Return (X, Y) of the center of cell containing provided text 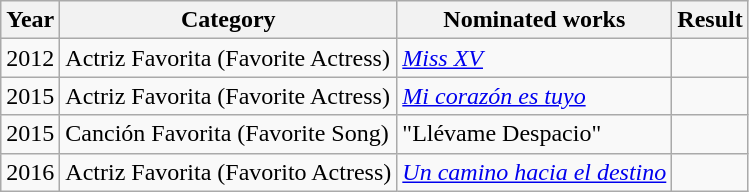
Year (30, 20)
2012 (30, 58)
Actriz Favorita (Favorito Actress) (228, 172)
Canción Favorita (Favorite Song) (228, 134)
"Llévame Despacio" (534, 134)
2016 (30, 172)
Un camino hacia el destino (534, 172)
Result (710, 20)
Category (228, 20)
Mi corazón es tuyo (534, 96)
Miss XV (534, 58)
Nominated works (534, 20)
